Detect which cell encompasses the target text, then output its (x, y) center coordinate. 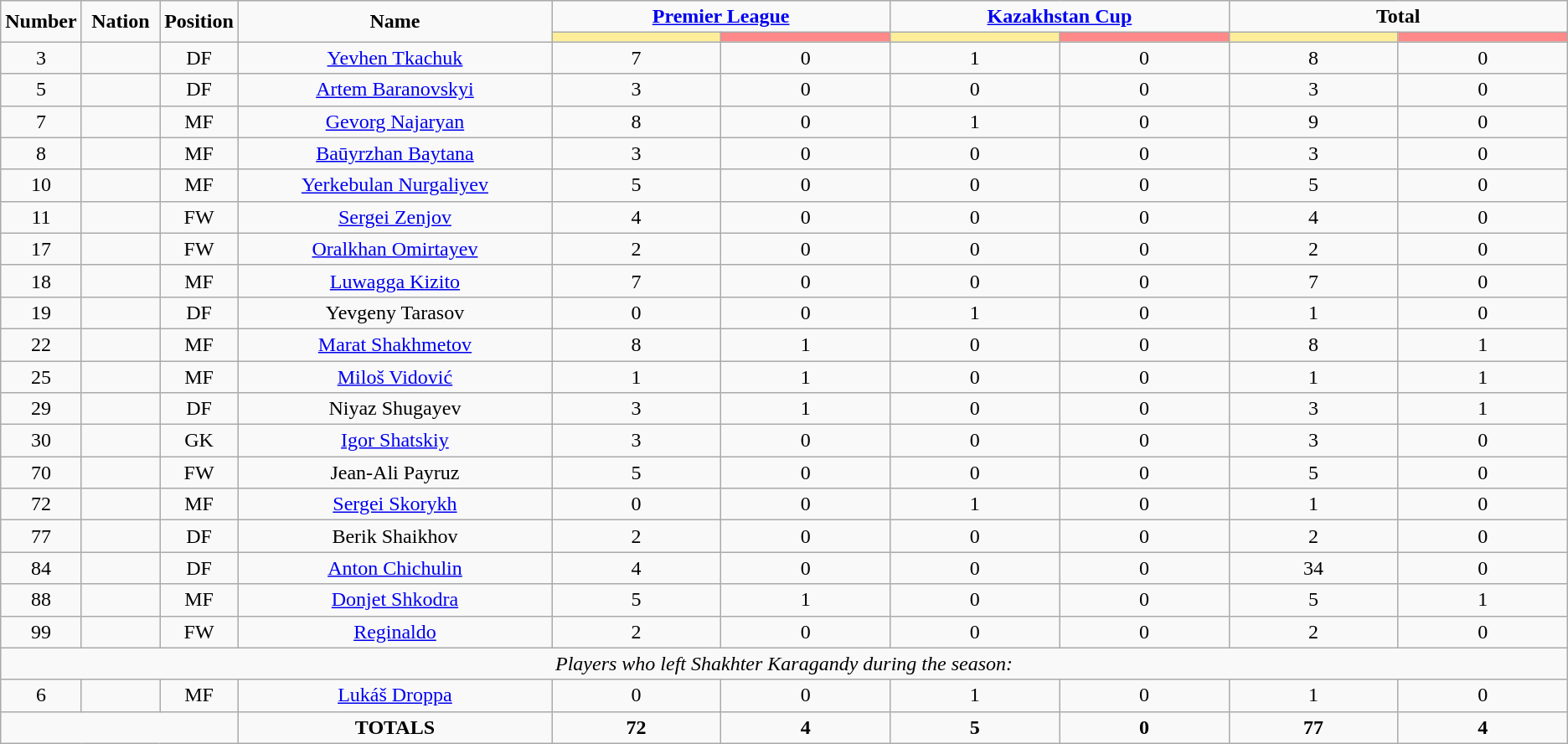
Players who left Shakhter Karagandy during the season: (784, 664)
Yerkebulan Nurgaliyev (395, 185)
88 (41, 600)
29 (41, 409)
Premier League (720, 17)
11 (41, 217)
Yevhen Tkachuk (395, 58)
Number (41, 22)
Marat Shakhmetov (395, 344)
9 (1313, 121)
84 (41, 568)
22 (41, 344)
Sergei Skorykh (395, 504)
19 (41, 313)
17 (41, 249)
Lukáš Droppa (395, 695)
Gevorg Najaryan (395, 121)
Kazakhstan Cup (1060, 17)
25 (41, 376)
Baūyrzhan Baytana (395, 153)
Artem Baranovskyi (395, 90)
GK (199, 441)
6 (41, 695)
Niyaz Shugayev (395, 409)
Anton Chichulin (395, 568)
Name (395, 22)
30 (41, 441)
Sergei Zenjov (395, 217)
TOTALS (395, 727)
Donjet Shkodra (395, 600)
99 (41, 632)
Berik Shaikhov (395, 536)
Jean-Ali Payruz (395, 473)
Nation (121, 22)
Position (199, 22)
Total (1398, 17)
Igor Shatskiy (395, 441)
10 (41, 185)
70 (41, 473)
Reginaldo (395, 632)
Miloš Vidović (395, 376)
Luwagga Kizito (395, 281)
Oralkhan Omirtayev (395, 249)
Yevgeny Tarasov (395, 313)
34 (1313, 568)
18 (41, 281)
